Capture the cell that displays the provided text and extract its [x, y] central coordinate. 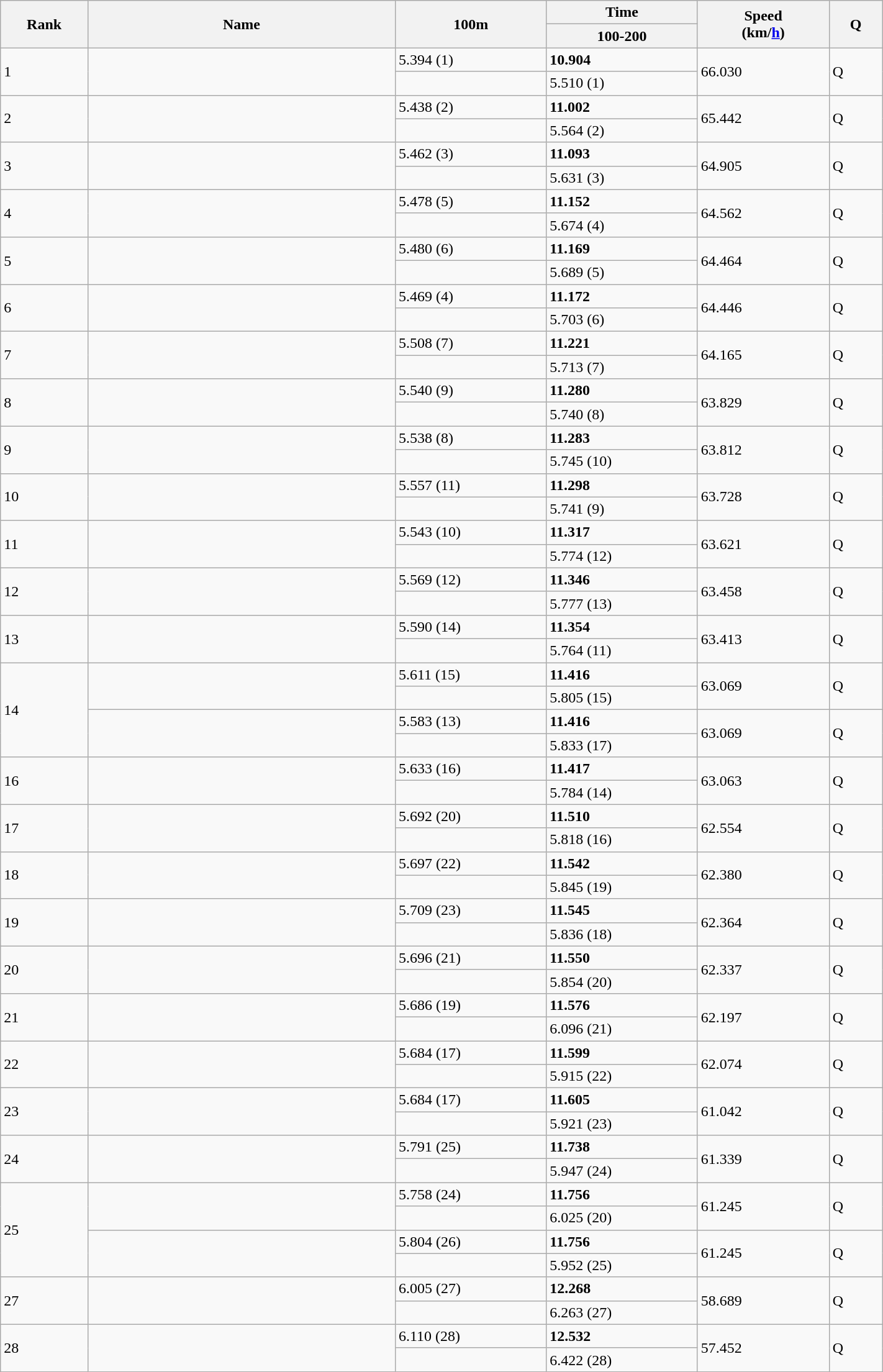
5.540 (9) [471, 391]
5.564 (2) [622, 130]
5.697 (22) [471, 863]
5.915 (22) [622, 1076]
5.741 (9) [622, 509]
5.692 (20) [471, 816]
5.557 (11) [471, 485]
62.197 [763, 1017]
5.805 (15) [622, 698]
5.394 (1) [471, 60]
5.631 (3) [622, 178]
6.422 (28) [622, 1360]
5.538 (8) [471, 438]
5.774 (12) [622, 556]
5.845 (19) [622, 887]
12 [45, 591]
14 [45, 709]
5.583 (13) [471, 722]
11.545 [622, 911]
5.462 (3) [471, 154]
5.703 (6) [622, 320]
10.904 [622, 60]
63.728 [763, 497]
5.784 (14) [622, 793]
17 [45, 828]
6.005 (27) [471, 1289]
66.030 [763, 71]
5.543 (10) [471, 532]
24 [45, 1159]
64.464 [763, 260]
21 [45, 1017]
11.542 [622, 863]
2 [45, 119]
61.339 [763, 1159]
5.764 (11) [622, 650]
5.836 (18) [622, 934]
4 [45, 213]
25 [45, 1230]
11.605 [622, 1100]
11.002 [622, 107]
23 [45, 1112]
5.633 (16) [471, 769]
11.152 [622, 201]
5.818 (16) [622, 840]
65.442 [763, 119]
5.569 (12) [471, 579]
11.221 [622, 343]
5.804 (26) [471, 1242]
62.074 [763, 1065]
5.674 (4) [622, 225]
12.532 [622, 1336]
5.833 (17) [622, 745]
100m [471, 24]
28 [45, 1348]
1 [45, 71]
5.438 (2) [471, 107]
Speed(km/h) [763, 24]
11.354 [622, 627]
5.791 (25) [471, 1147]
11.576 [622, 1005]
9 [45, 450]
Name [241, 24]
11.510 [622, 816]
Rank [45, 24]
5.947 (24) [622, 1171]
6.096 (21) [622, 1029]
63.063 [763, 781]
5.590 (14) [471, 627]
5.777 (13) [622, 603]
22 [45, 1065]
Time [622, 12]
11.550 [622, 958]
63.413 [763, 638]
5.740 (8) [622, 414]
11.346 [622, 579]
5.478 (5) [471, 201]
63.829 [763, 402]
11.599 [622, 1053]
6 [45, 308]
5.686 (19) [471, 1005]
63.621 [763, 544]
5 [45, 260]
64.562 [763, 213]
62.380 [763, 875]
62.337 [763, 970]
5.745 (10) [622, 461]
57.452 [763, 1348]
11.298 [622, 485]
10 [45, 497]
11.417 [622, 769]
13 [45, 638]
11.169 [622, 248]
12.268 [622, 1289]
64.446 [763, 308]
64.905 [763, 166]
6.110 (28) [471, 1336]
5.689 (5) [622, 272]
16 [45, 781]
11.283 [622, 438]
5.508 (7) [471, 343]
7 [45, 355]
62.554 [763, 828]
11.093 [622, 154]
8 [45, 402]
5.758 (24) [471, 1194]
5.510 (1) [622, 83]
11 [45, 544]
5.469 (4) [471, 296]
11.738 [622, 1147]
3 [45, 166]
61.042 [763, 1112]
6.263 (27) [622, 1312]
18 [45, 875]
62.364 [763, 922]
63.812 [763, 450]
5.480 (6) [471, 248]
5.854 (20) [622, 981]
5.713 (7) [622, 367]
6.025 (20) [622, 1218]
11.317 [622, 532]
5.611 (15) [471, 674]
5.952 (25) [622, 1265]
100-200 [622, 36]
64.165 [763, 355]
11.172 [622, 296]
19 [45, 922]
58.689 [763, 1301]
5.709 (23) [471, 911]
11.280 [622, 391]
5.921 (23) [622, 1124]
20 [45, 970]
63.458 [763, 591]
5.696 (21) [471, 958]
27 [45, 1301]
